Search for the cell housing the specified text and yield its (x, y) center coordinate. 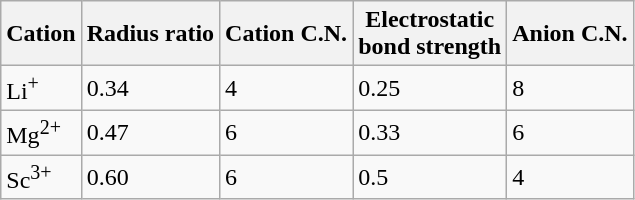
Cation (41, 34)
0.5 (430, 178)
0.47 (150, 132)
Electrostatic bond strength (430, 34)
0.25 (430, 88)
8 (570, 88)
Li+ (41, 88)
Anion C.N. (570, 34)
Cation C.N. (286, 34)
Mg2+ (41, 132)
0.33 (430, 132)
Radius ratio (150, 34)
0.60 (150, 178)
Sc3+ (41, 178)
0.34 (150, 88)
